Determine the [X, Y] coordinate at the center of the cell enclosing the given text.  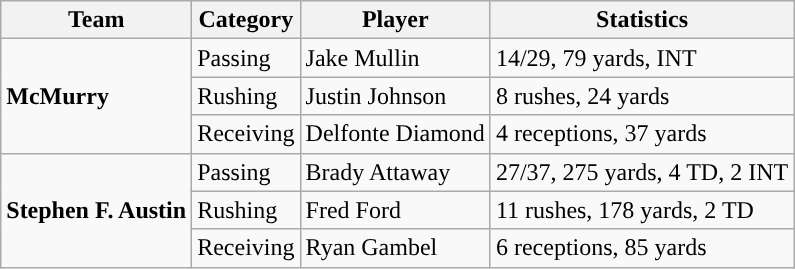
6 receptions, 85 yards [642, 248]
McMurry [96, 96]
Player [395, 20]
8 rushes, 24 yards [642, 96]
Stephen F. Austin [96, 210]
11 rushes, 178 yards, 2 TD [642, 210]
27/37, 275 yards, 4 TD, 2 INT [642, 172]
Team [96, 20]
Ryan Gambel [395, 248]
Statistics [642, 20]
Brady Attaway [395, 172]
4 receptions, 37 yards [642, 134]
14/29, 79 yards, INT [642, 58]
Fred Ford [395, 210]
Jake Mullin [395, 58]
Category [246, 20]
Delfonte Diamond [395, 134]
Justin Johnson [395, 96]
